Detect which cell encompasses the target text, then output its (x, y) center coordinate. 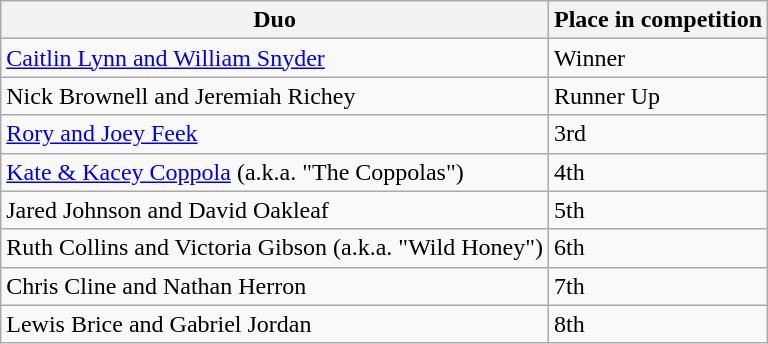
Chris Cline and Nathan Herron (275, 286)
7th (658, 286)
5th (658, 210)
Kate & Kacey Coppola (a.k.a. "The Coppolas") (275, 172)
Lewis Brice and Gabriel Jordan (275, 324)
3rd (658, 134)
4th (658, 172)
Ruth Collins and Victoria Gibson (a.k.a. "Wild Honey") (275, 248)
Winner (658, 58)
Caitlin Lynn and William Snyder (275, 58)
Rory and Joey Feek (275, 134)
Jared Johnson and David Oakleaf (275, 210)
8th (658, 324)
6th (658, 248)
Runner Up (658, 96)
Place in competition (658, 20)
Duo (275, 20)
Nick Brownell and Jeremiah Richey (275, 96)
